Search for the cell housing the specified text and yield its [x, y] center coordinate. 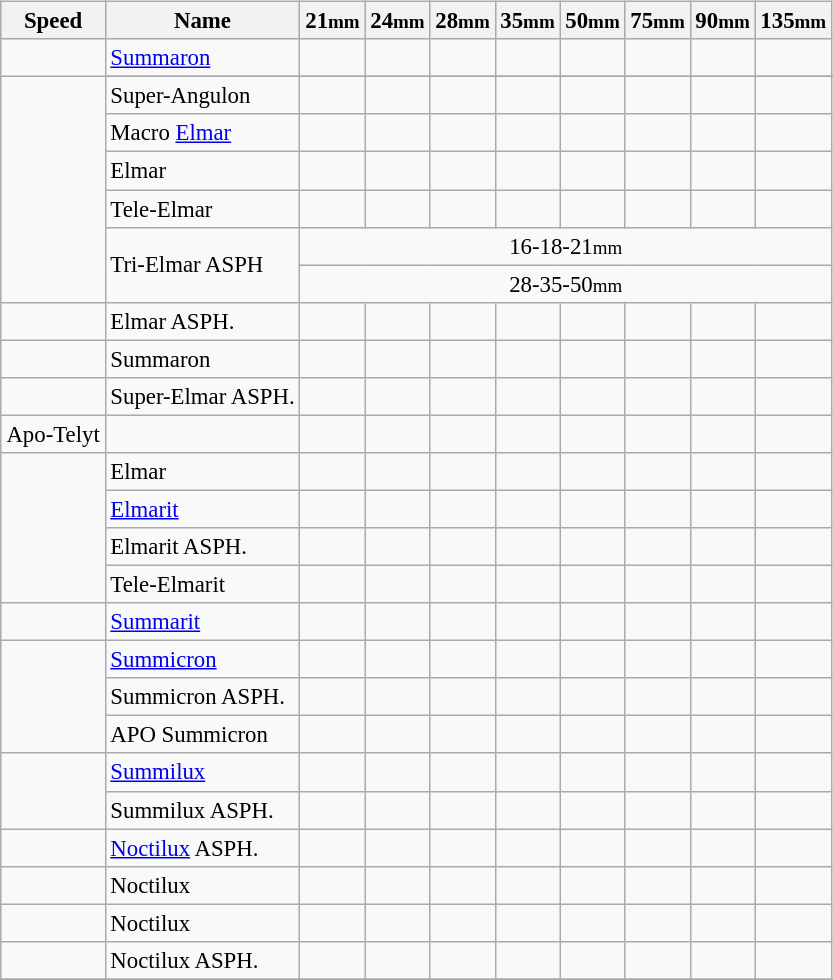
35mm [528, 21]
Macro Elmar [202, 133]
Elmarit [202, 509]
Super-Elmar ASPH. [202, 396]
28mm [462, 21]
Tele-Elmarit [202, 584]
APO Summicron [202, 735]
135mm [793, 21]
Tele-Elmar [202, 209]
Apo-Telyt [53, 434]
Elmar ASPH. [202, 321]
Super-Angulon [202, 96]
Summilux ASPH. [202, 810]
Elmarit ASPH. [202, 547]
90mm [722, 21]
16-18-21mm [566, 246]
Tri-Elmar ASPH [202, 264]
Summicron ASPH. [202, 697]
Name [202, 21]
21mm [332, 21]
Summicron [202, 660]
50mm [592, 21]
Speed [53, 21]
Summilux [202, 772]
Summarit [202, 622]
28-35-50mm [566, 284]
75mm [658, 21]
24mm [398, 21]
